Detect which cell encompasses the target text, then output its [x, y] center coordinate. 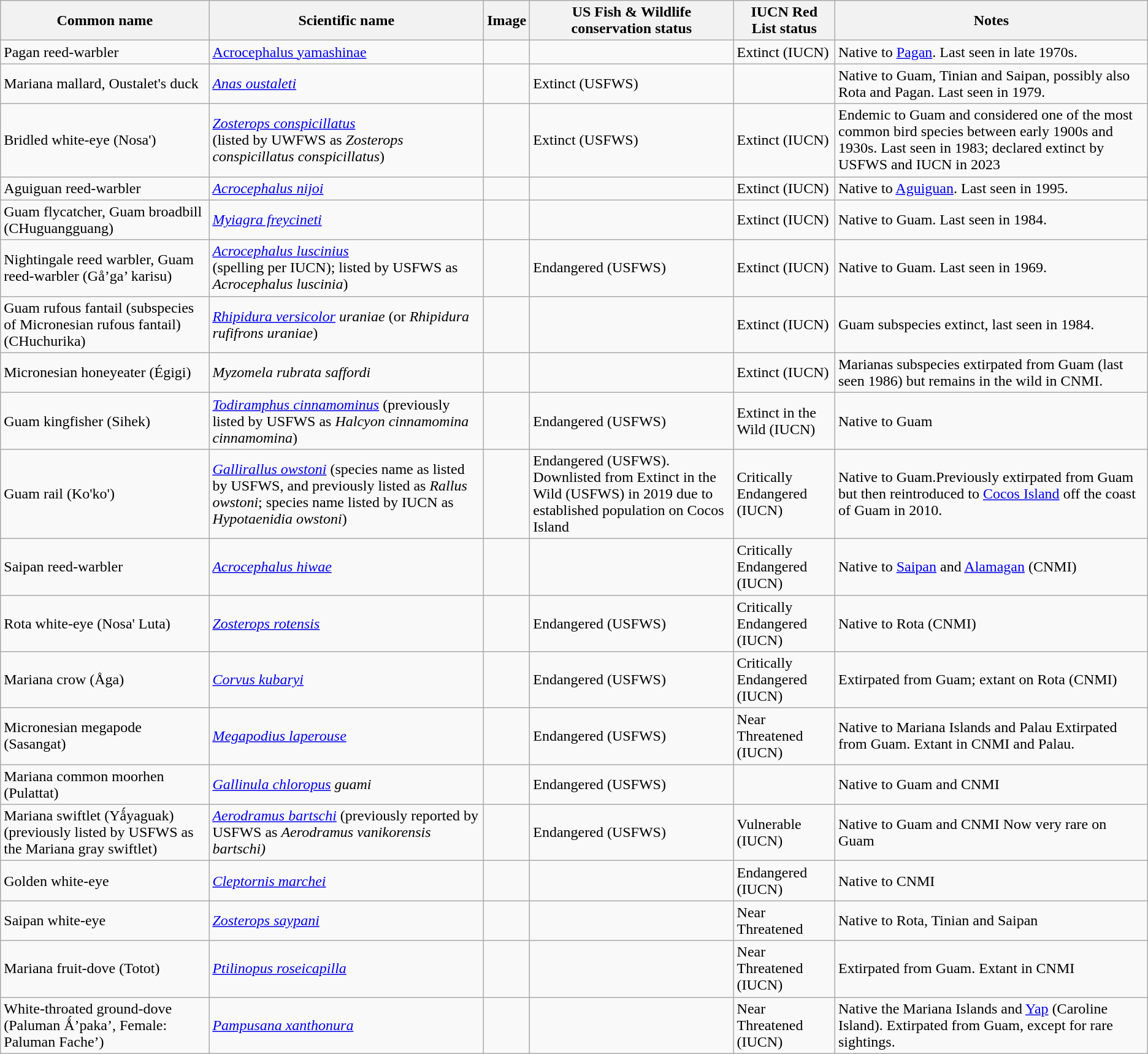
Guam subspecies extinct, last seen in 1984. [991, 324]
Corvus kubaryi [346, 680]
Notes [991, 21]
Guam rail (Ko'ko') [105, 494]
Zosterops saypani [346, 921]
Acrocephalus yamashinae [346, 52]
Saipan reed-warbler [105, 567]
Zosterops conspicillatus(listed by UWFWS as Zosterops conspicillatus conspicillatus) [346, 140]
Rhipidura versicolor uraniae (or Rhipidura rufifrons uraniae) [346, 324]
Anas oustaleti [346, 83]
Nightingale reed warbler, Guam reed-warbler (Gå’ga’ karisu) [105, 268]
Native to Aguiguan. Last seen in 1995. [991, 188]
Pagan reed-warbler [105, 52]
Vulnerable (IUCN) [784, 833]
Scientific name [346, 21]
Micronesian honeyeater (Égigi) [105, 373]
Mariana mallard, Oustalet's duck [105, 83]
Acrocephalus luscinius(spelling per IUCN); listed by USFWS as Acrocephalus luscinia) [346, 268]
Common name [105, 21]
Native to Guam. Last seen in 1969. [991, 268]
Guam kingfisher (Sihek) [105, 421]
Mariana fruit-dove (Totot) [105, 969]
Native to Guam, Tinian and Saipan, possibly also Rota and Pagan. Last seen in 1979. [991, 83]
Bridled white-eye (Nosa') [105, 140]
US Fish & Wildlife conservation status [632, 21]
Image [507, 21]
Native to Guam and CNMI [991, 785]
Endangered (IUCN) [784, 880]
Saipan white-eye [105, 921]
White-throated ground-dove (Paluman Ǻ’paka’, Female: Paluman Fache’) [105, 1025]
Native to Rota, Tinian and Saipan [991, 921]
Marianas subspecies extirpated from Guam (last seen 1986) but remains in the wild in CNMI. [991, 373]
Guam rufous fantail (subspecies of Micronesian rufous fantail) (CHuchurika) [105, 324]
Todiramphus cinnamominus (previously listed by USFWS as Halcyon cinnamomina cinnamomina) [346, 421]
Native to Guam [991, 421]
Endangered (USFWS).Downlisted from Extinct in the Wild (USFWS) in 2019 due to established population on Cocos Island [632, 494]
Pampusana xanthonura [346, 1025]
Aerodramus bartschi (previously reported by USFWS as Aerodramus vanikorensis bartschi) [346, 833]
Cleptornis marchei [346, 880]
Mariana crow (Åga) [105, 680]
IUCN Red List status [784, 21]
Native to Guam and CNMI Now very rare on Guam [991, 833]
Gallinula chloropus guami [346, 785]
Guam flycatcher, Guam broadbill (CHuguangguang) [105, 220]
Rota white-eye (Nosa' Luta) [105, 623]
Native to CNMI [991, 880]
Native to Mariana Islands and Palau Extirpated from Guam. Extant in CNMI and Palau. [991, 736]
Acrocephalus hiwae [346, 567]
Native to Guam.Previously extirpated from Guam but then reintroduced to Cocos Island off the coast of Guam in 2010. [991, 494]
Micronesian megapode (Sasangat) [105, 736]
Mariana common moorhen (Pulattat) [105, 785]
Mariana swiftlet (Yǻyaguak) (previously listed by USFWS as the Mariana gray swiftlet) [105, 833]
Near Threatened [784, 921]
Native to Pagan. Last seen in late 1970s. [991, 52]
Native to Guam. Last seen in 1984. [991, 220]
Extirpated from Guam; extant on Rota (CNMI) [991, 680]
Golden white-eye [105, 880]
Aguiguan reed-warbler [105, 188]
Myzomela rubrata saffordi [346, 373]
Extirpated from Guam. Extant in CNMI [991, 969]
Acrocephalus nijoi [346, 188]
Extinct in the Wild (IUCN) [784, 421]
Megapodius laperouse [346, 736]
Ptilinopus roseicapilla [346, 969]
Native the Mariana Islands and Yap (Caroline Island). Extirpated from Guam, except for rare sightings. [991, 1025]
Native to Saipan and Alamagan (CNMI) [991, 567]
Gallirallus owstoni (species name as listed by USFWS, and previously listed as Rallus owstoni; species name listed by IUCN as Hypotaenidia owstoni) [346, 494]
Zosterops rotensis [346, 623]
Myiagra freycineti [346, 220]
Native to Rota (CNMI) [991, 623]
